From the cell containing the given text, extract its center point as [x, y] coordinate. 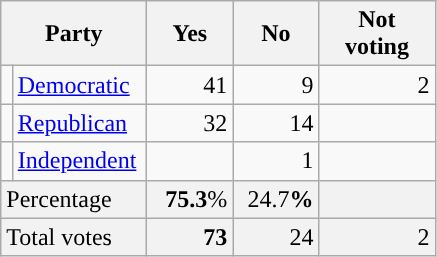
1 [276, 161]
Total votes [74, 237]
75.3% [190, 199]
Democratic [80, 85]
Republican [80, 123]
32 [190, 123]
14 [276, 123]
Independent [80, 161]
No [276, 34]
Not voting [377, 34]
73 [190, 237]
Yes [190, 34]
24.7% [276, 199]
Party [74, 34]
24 [276, 237]
9 [276, 85]
Percentage [74, 199]
41 [190, 85]
